Identify which cell holds the provided text, then report its (X, Y) central coordinate. 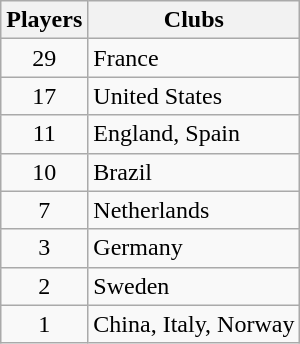
17 (44, 96)
Sweden (194, 286)
China, Italy, Norway (194, 324)
10 (44, 172)
England, Spain (194, 134)
1 (44, 324)
France (194, 58)
Brazil (194, 172)
Germany (194, 248)
7 (44, 210)
Clubs (194, 20)
United States (194, 96)
Players (44, 20)
2 (44, 286)
29 (44, 58)
Netherlands (194, 210)
3 (44, 248)
11 (44, 134)
